Return (X, Y) of the center of cell containing provided text 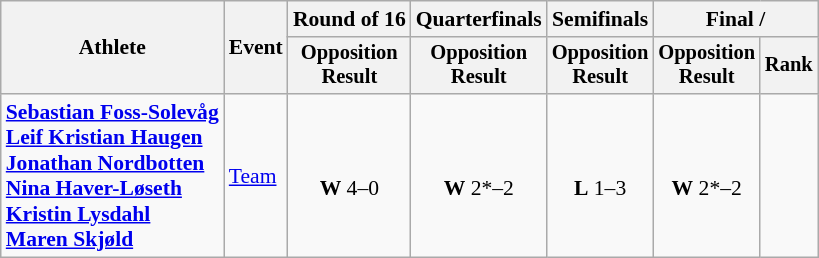
Team (256, 176)
Final / (735, 19)
Semifinals (600, 19)
Quarterfinals (479, 19)
Event (256, 48)
Rank (789, 66)
Sebastian Foss-SolevågLeif Kristian HaugenJonathan NordbottenNina Haver-LøsethKristin LysdahlMaren Skjøld (112, 176)
W 4–0 (350, 176)
Athlete (112, 48)
Round of 16 (350, 19)
L 1–3 (600, 176)
